Detect which cell encompasses the target text, then output its [X, Y] center coordinate. 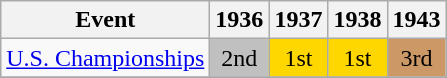
3rd [416, 58]
1937 [298, 20]
Event [106, 20]
1938 [358, 20]
1943 [416, 20]
U.S. Championships [106, 58]
2nd [240, 58]
1936 [240, 20]
